Extract the [x, y] coordinate from the center of the cell holding the provided text.  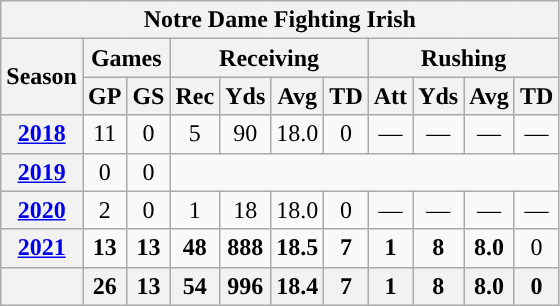
54 [195, 286]
18.5 [298, 248]
Receiving [269, 58]
Att [390, 96]
Season [42, 77]
18 [246, 210]
90 [246, 134]
18.4 [298, 286]
48 [195, 248]
2021 [42, 248]
5 [195, 134]
2018 [42, 134]
Rushing [464, 58]
11 [104, 134]
2019 [42, 172]
2 [104, 210]
GP [104, 96]
Rec [195, 96]
2020 [42, 210]
GS [148, 96]
Games [126, 58]
888 [246, 248]
26 [104, 286]
996 [246, 286]
Notre Dame Fighting Irish [280, 20]
